Output the (X, Y) coordinate of the center of the cell containing the given text.  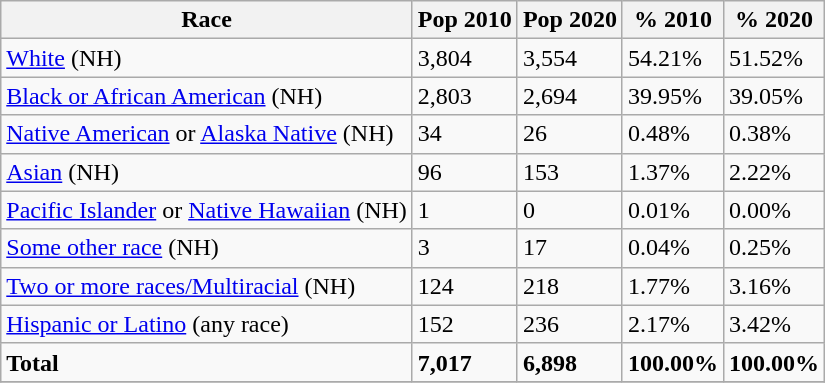
39.95% (672, 96)
153 (570, 172)
2,694 (570, 96)
34 (464, 134)
236 (570, 324)
Total (207, 362)
3.42% (774, 324)
124 (464, 286)
Some other race (NH) (207, 248)
Hispanic or Latino (any race) (207, 324)
3,554 (570, 58)
0.48% (672, 134)
% 2020 (774, 20)
3 (464, 248)
3,804 (464, 58)
6,898 (570, 362)
7,017 (464, 362)
96 (464, 172)
0.38% (774, 134)
39.05% (774, 96)
17 (570, 248)
0.00% (774, 210)
Pop 2020 (570, 20)
1.37% (672, 172)
0 (570, 210)
26 (570, 134)
2,803 (464, 96)
51.52% (774, 58)
2.17% (672, 324)
Pacific Islander or Native Hawaiian (NH) (207, 210)
218 (570, 286)
Black or African American (NH) (207, 96)
Asian (NH) (207, 172)
3.16% (774, 286)
% 2010 (672, 20)
Pop 2010 (464, 20)
1 (464, 210)
2.22% (774, 172)
54.21% (672, 58)
0.25% (774, 248)
Race (207, 20)
White (NH) (207, 58)
152 (464, 324)
Two or more races/Multiracial (NH) (207, 286)
Native American or Alaska Native (NH) (207, 134)
1.77% (672, 286)
0.04% (672, 248)
0.01% (672, 210)
